Return [x, y] of the center of cell containing provided text 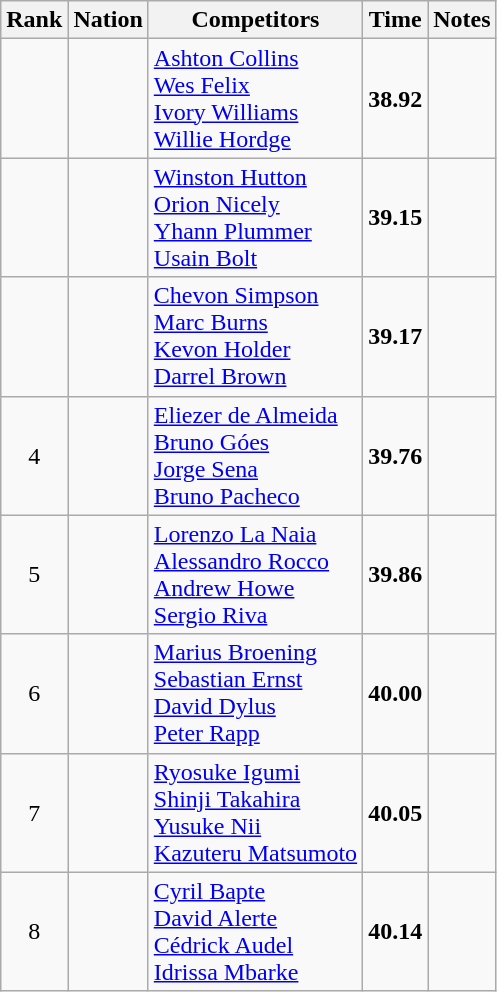
40.00 [396, 694]
Ashton CollinsWes FelixIvory WilliamsWillie Hordge [255, 98]
Time [396, 20]
8 [34, 932]
39.86 [396, 574]
Marius BroeningSebastian ErnstDavid DylusPeter Rapp [255, 694]
40.05 [396, 812]
Chevon SimpsonMarc BurnsKevon HolderDarrel Brown [255, 336]
5 [34, 574]
Nation [108, 20]
Cyril BapteDavid AlerteCédrick AudelIdrissa Mbarke [255, 932]
Lorenzo La NaiaAlessandro RoccoAndrew HoweSergio Riva [255, 574]
Notes [462, 20]
6 [34, 694]
39.15 [396, 218]
Rank [34, 20]
38.92 [396, 98]
Competitors [255, 20]
40.14 [396, 932]
7 [34, 812]
Winston HuttonOrion NicelyYhann PlummerUsain Bolt [255, 218]
Ryosuke IgumiShinji TakahiraYusuke NiiKazuteru Matsumoto [255, 812]
Eliezer de AlmeidaBruno GóesJorge SenaBruno Pacheco [255, 456]
4 [34, 456]
39.17 [396, 336]
39.76 [396, 456]
